Return the [X, Y] coordinate for the center point of the cell that contains the specified text.  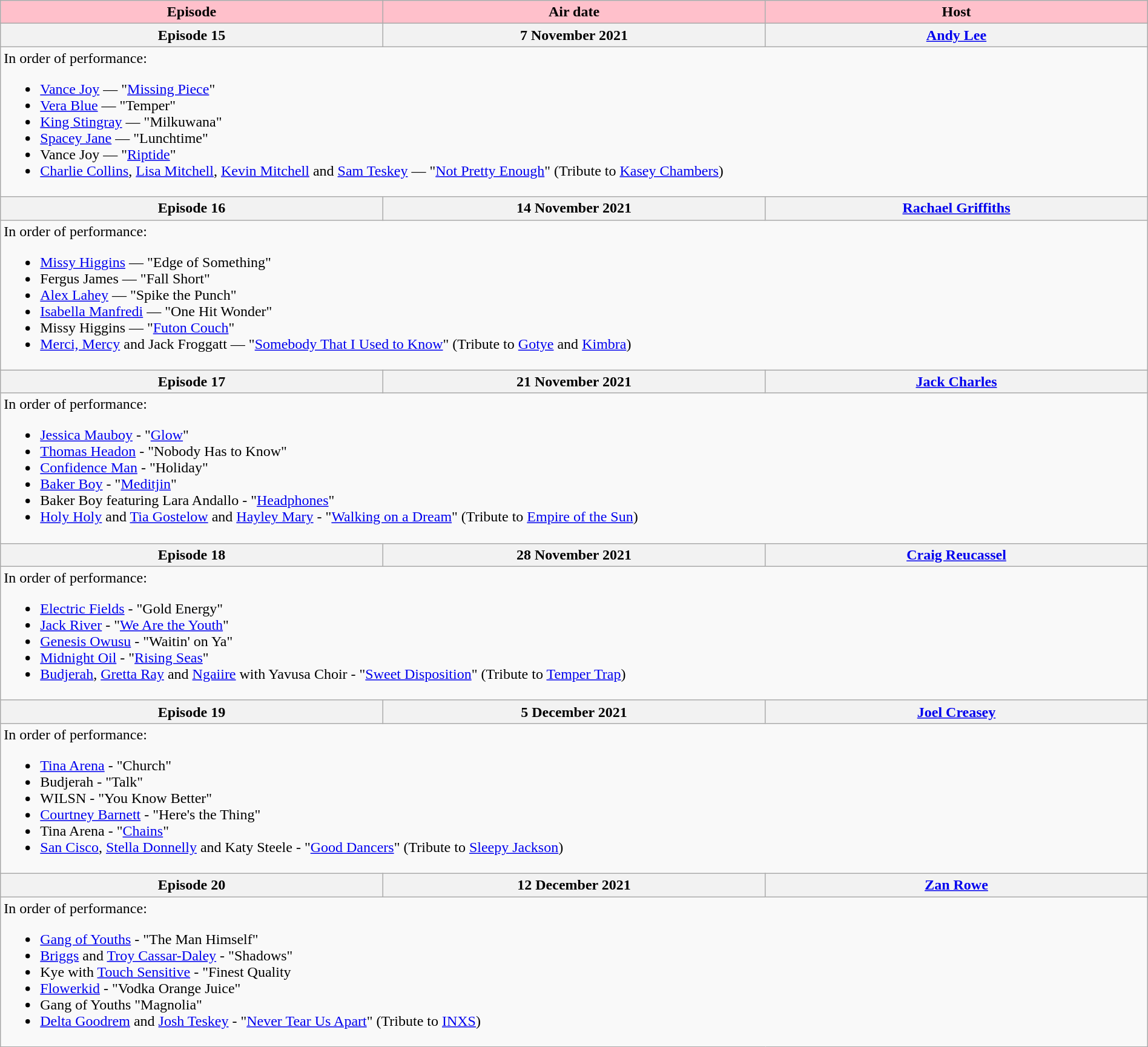
14 November 2021 [574, 208]
21 November 2021 [574, 381]
Host [957, 12]
12 December 2021 [574, 885]
Episode 16 [192, 208]
Episode 18 [192, 555]
Andy Lee [957, 35]
Episode [192, 12]
Joel Creasey [957, 712]
7 November 2021 [574, 35]
Rachael Griffiths [957, 208]
Episode 17 [192, 381]
5 December 2021 [574, 712]
Episode 20 [192, 885]
Zan Rowe [957, 885]
Episode 19 [192, 712]
Episode 15 [192, 35]
Air date [574, 12]
Jack Charles [957, 381]
28 November 2021 [574, 555]
Craig Reucassel [957, 555]
